Determine the (X, Y) coordinate at the center of the cell enclosing the given text.  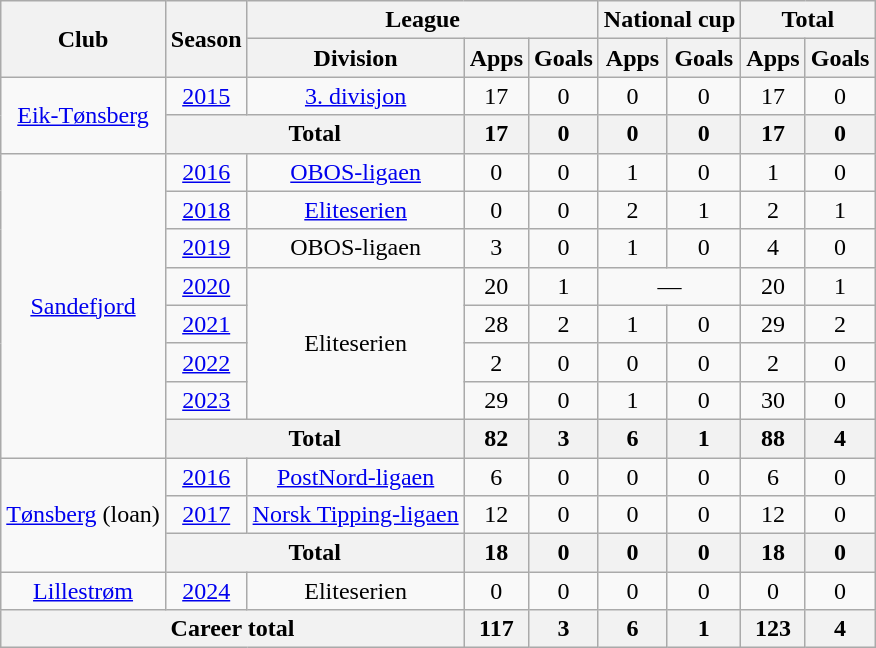
Sandefjord (84, 305)
2017 (206, 515)
123 (773, 629)
2021 (206, 324)
2015 (206, 96)
28 (496, 324)
30 (773, 400)
Norsk Tipping-ligaen (356, 515)
82 (496, 438)
2020 (206, 286)
Season (206, 39)
League (422, 20)
2022 (206, 362)
— (669, 286)
2024 (206, 591)
National cup (669, 20)
2023 (206, 400)
PostNord-ligaen (356, 477)
117 (496, 629)
2019 (206, 248)
Club (84, 39)
Career total (232, 629)
Tønsberg (loan) (84, 515)
Lillestrøm (84, 591)
2018 (206, 210)
3. divisjon (356, 96)
Division (356, 58)
88 (773, 438)
Eik-Tønsberg (84, 115)
